Return [X, Y] of the center of cell containing provided text 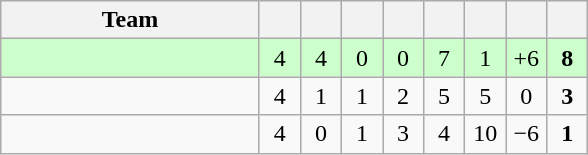
−6 [526, 134]
8 [568, 58]
2 [402, 96]
Team [130, 20]
+6 [526, 58]
10 [486, 134]
7 [444, 58]
